Provide the (X, Y) coordinate of the cell's center where the given text is located.  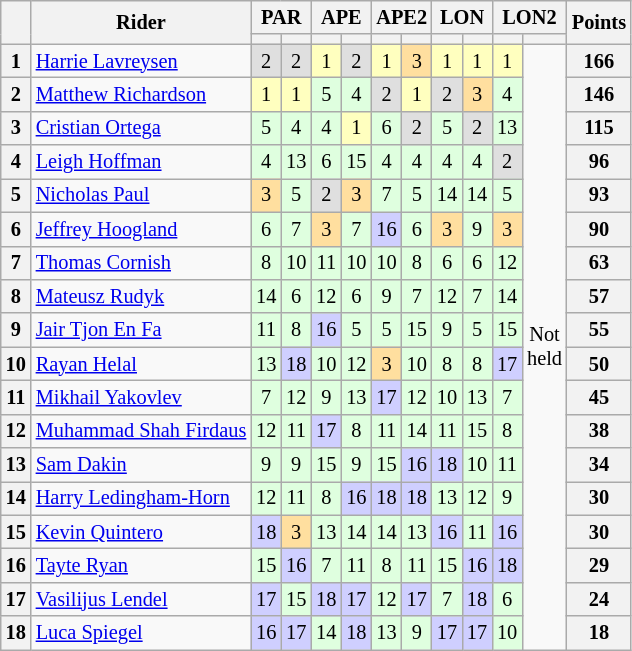
90 (599, 229)
Sam Dakin (141, 465)
38 (599, 431)
93 (599, 195)
Mikhail Yakovlev (141, 397)
APE (341, 17)
45 (599, 397)
Rider (141, 22)
Mateusz Rudyk (141, 296)
Vasilijus Lendel (141, 599)
96 (599, 162)
Cristian Ortega (141, 128)
PAR (281, 17)
57 (599, 296)
Muhammad Shah Firdaus (141, 431)
LON2 (530, 17)
Kevin Quintero (141, 532)
Harrie Lavreysen (141, 61)
Points (599, 22)
50 (599, 364)
Leigh Hoffman (141, 162)
Tayte Ryan (141, 565)
Luca Spiegel (141, 633)
LON (462, 17)
115 (599, 128)
Notheld (544, 347)
Nicholas Paul (141, 195)
24 (599, 599)
Harry Ledingham-Horn (141, 498)
55 (599, 330)
34 (599, 465)
Jeffrey Hoogland (141, 229)
Thomas Cornish (141, 263)
Jair Tjon En Fa (141, 330)
APE2 (402, 17)
Matthew Richardson (141, 94)
Rayan Helal (141, 364)
29 (599, 565)
146 (599, 94)
166 (599, 61)
63 (599, 263)
